Determine the [X, Y] coordinate at the center of the cell enclosing the given text.  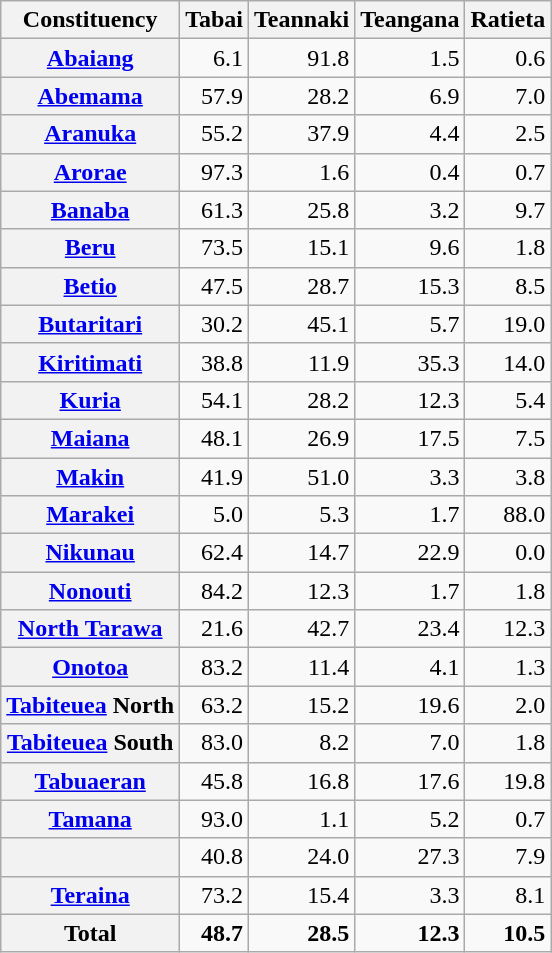
Teangana [410, 20]
19.6 [410, 705]
55.2 [214, 134]
Teannaki [302, 20]
15.4 [302, 895]
Banaba [90, 210]
42.7 [302, 629]
26.9 [302, 438]
19.0 [508, 324]
15.3 [410, 286]
Tabiteuea South [90, 743]
27.3 [410, 857]
7.5 [508, 438]
3.8 [508, 477]
2.5 [508, 134]
1.5 [410, 58]
16.8 [302, 781]
9.7 [508, 210]
Teraina [90, 895]
73.2 [214, 895]
28.7 [302, 286]
Kiritimati [90, 362]
8.1 [508, 895]
5.3 [302, 515]
47.5 [214, 286]
41.9 [214, 477]
15.2 [302, 705]
Abaiang [90, 58]
48.1 [214, 438]
22.9 [410, 553]
17.5 [410, 438]
25.8 [302, 210]
Kuria [90, 400]
19.8 [508, 781]
6.1 [214, 58]
North Tarawa [90, 629]
4.1 [410, 667]
Tabai [214, 20]
93.0 [214, 819]
14.7 [302, 553]
15.1 [302, 248]
6.9 [410, 96]
35.3 [410, 362]
11.9 [302, 362]
0.6 [508, 58]
8.5 [508, 286]
Abemama [90, 96]
Arorae [90, 172]
30.2 [214, 324]
Aranuka [90, 134]
Butaritari [90, 324]
8.2 [302, 743]
88.0 [508, 515]
Marakei [90, 515]
38.8 [214, 362]
28.5 [302, 933]
91.8 [302, 58]
45.8 [214, 781]
84.2 [214, 591]
4.4 [410, 134]
57.9 [214, 96]
5.4 [508, 400]
5.0 [214, 515]
0.4 [410, 172]
63.2 [214, 705]
54.1 [214, 400]
97.3 [214, 172]
Tabuaeran [90, 781]
Maiana [90, 438]
Nikunau [90, 553]
1.6 [302, 172]
Total [90, 933]
83.2 [214, 667]
5.7 [410, 324]
Tamana [90, 819]
21.6 [214, 629]
45.1 [302, 324]
1.1 [302, 819]
40.8 [214, 857]
Betio [90, 286]
24.0 [302, 857]
11.4 [302, 667]
61.3 [214, 210]
3.2 [410, 210]
73.5 [214, 248]
Ratieta [508, 20]
48.7 [214, 933]
0.0 [508, 553]
2.0 [508, 705]
Nonouti [90, 591]
14.0 [508, 362]
Tabiteuea North [90, 705]
Beru [90, 248]
17.6 [410, 781]
Makin [90, 477]
62.4 [214, 553]
Constituency [90, 20]
10.5 [508, 933]
Onotoa [90, 667]
83.0 [214, 743]
7.9 [508, 857]
5.2 [410, 819]
37.9 [302, 134]
9.6 [410, 248]
51.0 [302, 477]
1.3 [508, 667]
23.4 [410, 629]
